Pinpoint the cell where the given text exists, returning its [x, y] midpoint coordinate. 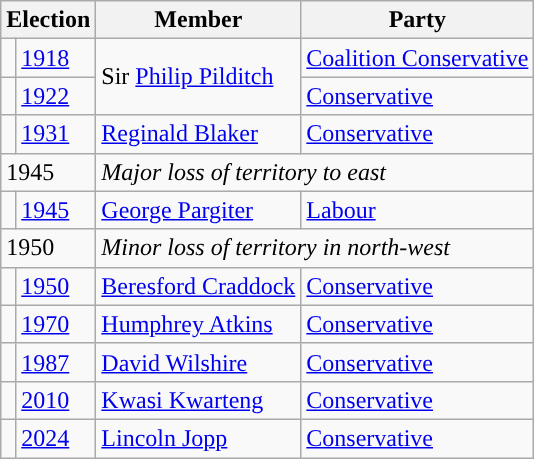
Election [48, 20]
Party [418, 20]
George Pargiter [198, 210]
Sir Philip Pilditch [198, 77]
1970 [56, 324]
Major loss of territory to east [315, 172]
Beresford Craddock [198, 286]
Kwasi Kwarteng [198, 400]
2024 [56, 438]
2010 [56, 400]
Labour [418, 210]
1922 [56, 96]
David Wilshire [198, 362]
Reginald Blaker [198, 134]
Member [198, 20]
1987 [56, 362]
Minor loss of territory in north-west [315, 248]
Humphrey Atkins [198, 324]
1931 [56, 134]
1918 [56, 58]
Lincoln Jopp [198, 438]
Coalition Conservative [418, 58]
